For the text-containing cell, return its midpoint in (X, Y) coordinate format. 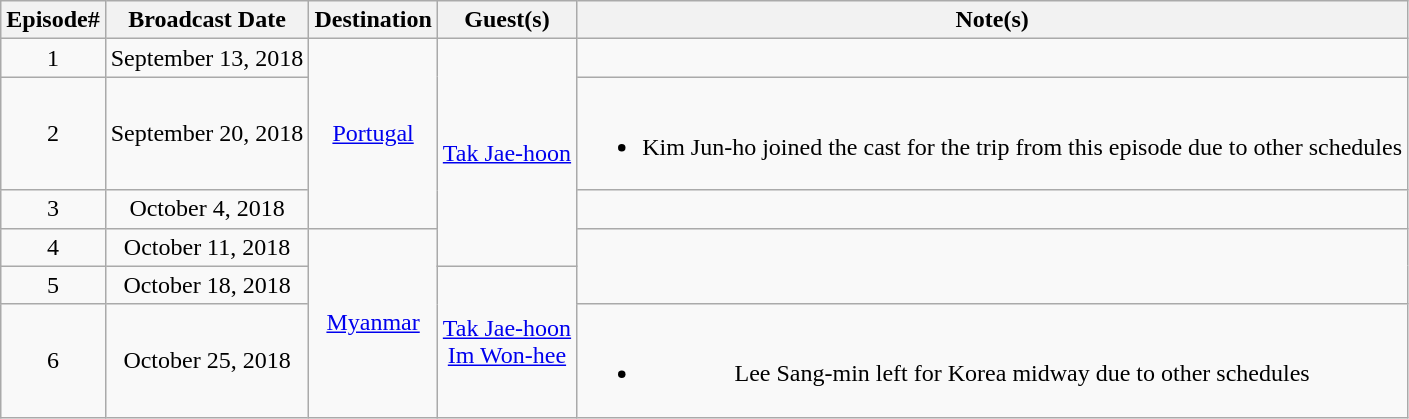
October 18, 2018 (207, 285)
Lee Sang-min left for Korea midway due to other schedules (992, 360)
October 4, 2018 (207, 209)
Note(s) (992, 20)
6 (53, 360)
Destination (373, 20)
Guest(s) (506, 20)
Broadcast Date (207, 20)
Episode# (53, 20)
3 (53, 209)
Kim Jun-ho joined the cast for the trip from this episode due to other schedules (992, 134)
September 20, 2018 (207, 134)
2 (53, 134)
5 (53, 285)
October 25, 2018 (207, 360)
Tak Jae-hoonIm Won-hee (506, 342)
September 13, 2018 (207, 58)
Tak Jae-hoon (506, 152)
4 (53, 247)
Portugal (373, 134)
October 11, 2018 (207, 247)
Myanmar (373, 322)
1 (53, 58)
